Capture the cell that displays the provided text and extract its (x, y) central coordinate. 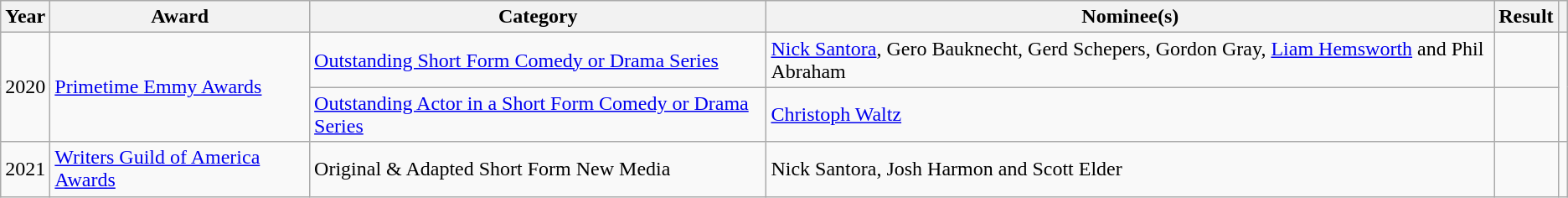
Nick Santora, Gero Bauknecht, Gerd Schepers, Gordon Gray, Liam Hemsworth and Phil Abraham (1131, 60)
Primetime Emmy Awards (180, 87)
Nominee(s) (1131, 17)
Nick Santora, Josh Harmon and Scott Elder (1131, 169)
Christoph Waltz (1131, 114)
Award (180, 17)
Original & Adapted Short Form New Media (538, 169)
Result (1526, 17)
Category (538, 17)
Writers Guild of America Awards (180, 169)
Year (25, 17)
Outstanding Actor in a Short Form Comedy or Drama Series (538, 114)
2021 (25, 169)
Outstanding Short Form Comedy or Drama Series (538, 60)
2020 (25, 87)
